From the cell containing the given text, extract its center point as [x, y] coordinate. 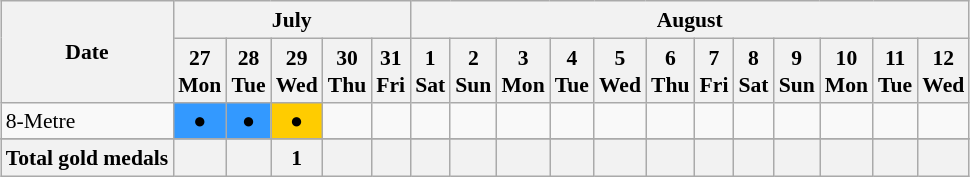
27Mon [200, 70]
8-Metre [87, 120]
30Thu [348, 70]
3Mon [522, 70]
Date [87, 52]
7Fri [714, 70]
1Sat [430, 70]
12Wed [943, 70]
29Wed [297, 70]
Total gold medals [87, 158]
4Tue [572, 70]
6Thu [670, 70]
1 [297, 158]
31Fri [390, 70]
28Tue [248, 70]
8Sat [753, 70]
5Wed [620, 70]
August [690, 20]
2Sun [473, 70]
11Tue [895, 70]
July [292, 20]
9Sun [797, 70]
10Mon [846, 70]
